Identify which cell holds the provided text, then report its (X, Y) central coordinate. 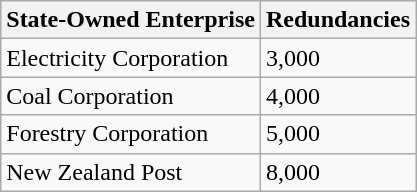
State-Owned Enterprise (131, 20)
5,000 (338, 134)
Forestry Corporation (131, 134)
Coal Corporation (131, 96)
4,000 (338, 96)
Electricity Corporation (131, 58)
8,000 (338, 172)
3,000 (338, 58)
Redundancies (338, 20)
New Zealand Post (131, 172)
